Output the (x, y) coordinate of the center of the cell containing the given text.  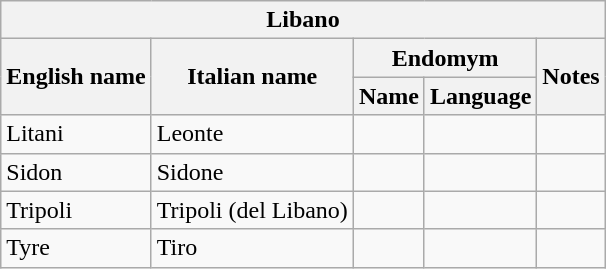
Tiro (252, 248)
Litani (76, 134)
Sidon (76, 172)
Tripoli (76, 210)
Name (388, 96)
Sidone (252, 172)
English name (76, 77)
Tripoli (del Libano) (252, 210)
Tyre (76, 248)
Libano (303, 20)
Endomym (444, 58)
Leonte (252, 134)
Italian name (252, 77)
Language (480, 96)
Notes (571, 77)
